Identify which cell holds the provided text, then report its [x, y] central coordinate. 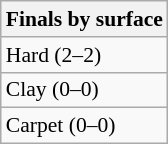
Clay (0–0) [84, 90]
Hard (2–2) [84, 55]
Carpet (0–0) [84, 126]
Finals by surface [84, 19]
